Extract the [X, Y] coordinate from the center of the cell holding the provided text.  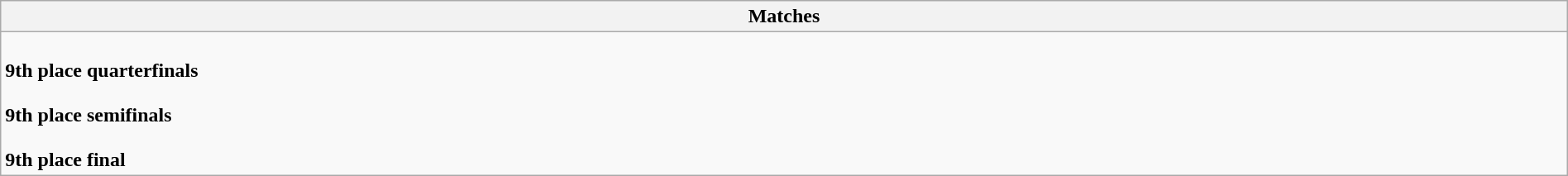
Matches [784, 17]
9th place quarterfinals 9th place semifinals 9th place final [784, 104]
